Extract the [x, y] coordinate from the center of the cell holding the provided text.  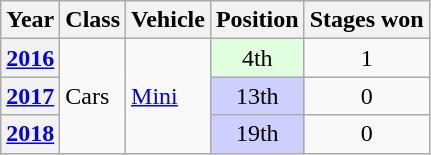
2016 [30, 58]
Position [257, 20]
Stages won [366, 20]
Mini [168, 96]
1 [366, 58]
19th [257, 134]
Vehicle [168, 20]
Cars [93, 96]
Year [30, 20]
4th [257, 58]
13th [257, 96]
2018 [30, 134]
Class [93, 20]
2017 [30, 96]
